Return (X, Y) of the center of cell containing provided text 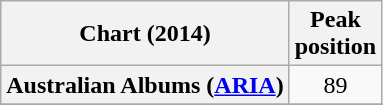
Chart (2014) (145, 34)
Australian Albums (ARIA) (145, 85)
Peakposition (335, 34)
89 (335, 85)
